Pinpoint the cell where the given text exists, returning its (x, y) midpoint coordinate. 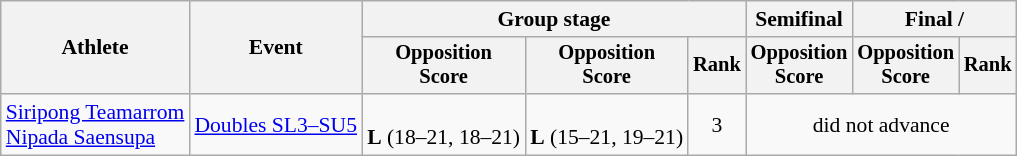
L (15–21, 19–21) (606, 124)
Event (276, 48)
Doubles SL3–SU5 (276, 124)
Semifinal (800, 19)
Athlete (96, 48)
Group stage (554, 19)
did not advance (882, 124)
Siripong TeamarromNipada Saensupa (96, 124)
3 (717, 124)
Final / (934, 19)
L (18–21, 18–21) (444, 124)
